For the text-containing cell, return its midpoint in [x, y] coordinate format. 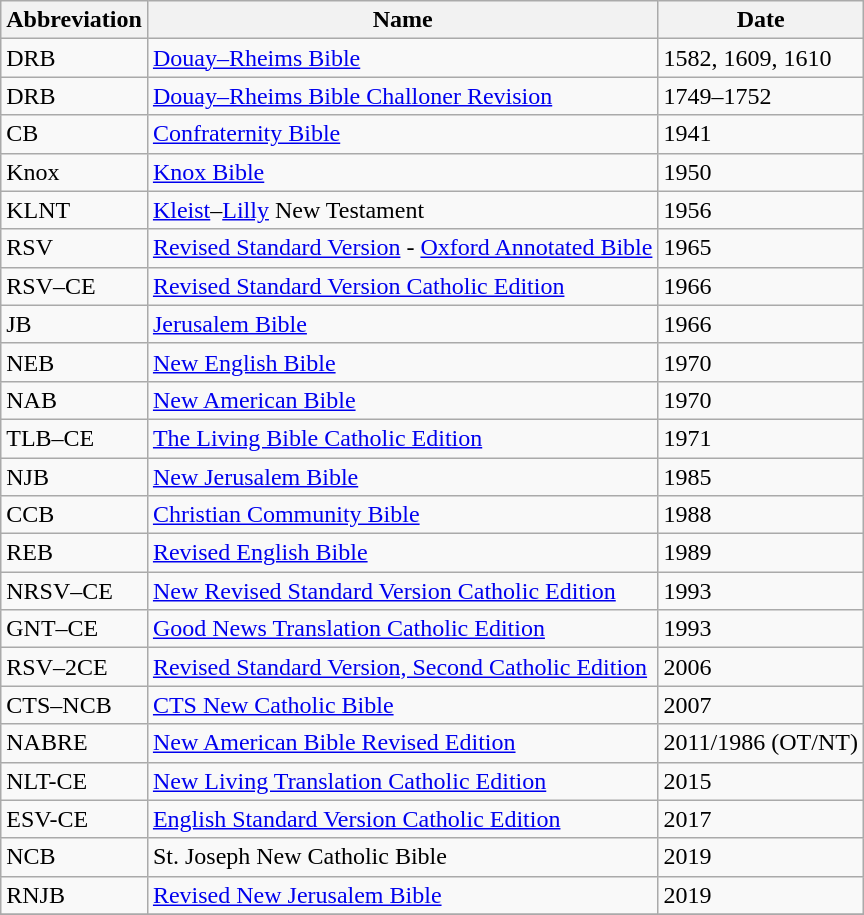
Good News Translation Catholic Edition [402, 629]
TLB–CE [74, 438]
GNT–CE [74, 629]
NLT-CE [74, 781]
CTS New Catholic Bible [402, 705]
New American Bible [402, 400]
1582, 1609, 1610 [760, 58]
2015 [760, 781]
RSV–2CE [74, 667]
Jerusalem Bible [402, 324]
Kleist–Lilly New Testament [402, 210]
1950 [760, 172]
REB [74, 553]
1941 [760, 134]
RSV [74, 248]
Knox Bible [402, 172]
Abbreviation [74, 20]
1749–1752 [760, 96]
English Standard Version Catholic Edition [402, 819]
CCB [74, 515]
Revised Standard Version - Oxford Annotated Bible [402, 248]
Revised New Jerusalem Bible [402, 895]
New Living Translation Catholic Edition [402, 781]
NRSV–CE [74, 591]
RSV–CE [74, 286]
The Living Bible Catholic Edition [402, 438]
Revised Standard Version, Second Catholic Edition [402, 667]
1989 [760, 553]
Douay–Rheims Bible [402, 58]
2011/1986 (OT/NT) [760, 743]
Revised English Bible [402, 553]
Confraternity Bible [402, 134]
1988 [760, 515]
Name [402, 20]
New Jerusalem Bible [402, 477]
RNJB [74, 895]
1985 [760, 477]
1971 [760, 438]
CB [74, 134]
2006 [760, 667]
Revised Standard Version Catholic Edition [402, 286]
ESV-CE [74, 819]
Douay–Rheims Bible Challoner Revision [402, 96]
1956 [760, 210]
Knox [74, 172]
NABRE [74, 743]
Christian Community Bible [402, 515]
New English Bible [402, 362]
KLNT [74, 210]
New Revised Standard Version Catholic Edition [402, 591]
New American Bible Revised Edition [402, 743]
2017 [760, 819]
NJB [74, 477]
2007 [760, 705]
JB [74, 324]
Date [760, 20]
NEB [74, 362]
NCB [74, 857]
1965 [760, 248]
CTS–NCB [74, 705]
NAB [74, 400]
St. Joseph New Catholic Bible [402, 857]
